Capture the cell that displays the provided text and extract its (x, y) central coordinate. 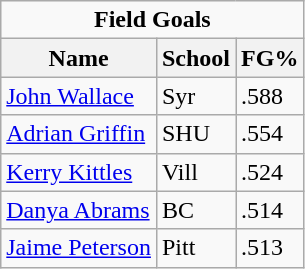
SHU (196, 134)
Danya Abrams (79, 210)
Pitt (196, 248)
FG% (270, 58)
Kerry Kittles (79, 172)
BC (196, 210)
.514 (270, 210)
John Wallace (79, 96)
Name (79, 58)
Jaime Peterson (79, 248)
Vill (196, 172)
Syr (196, 96)
School (196, 58)
.588 (270, 96)
Adrian Griffin (79, 134)
Field Goals (152, 20)
.513 (270, 248)
.524 (270, 172)
.554 (270, 134)
